Locate the cell with the specified text and output its (x, y) center coordinate. 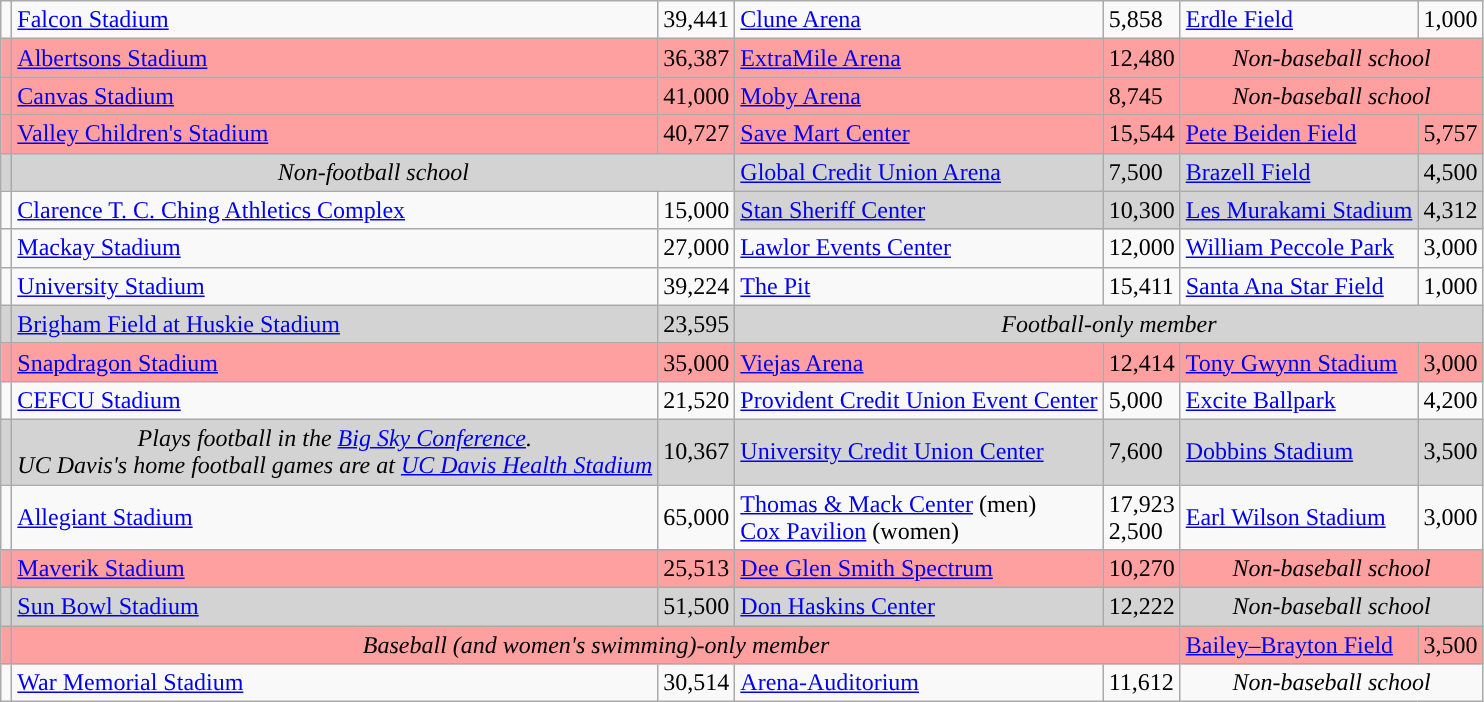
Thomas & Mack Center (men)Cox Pavilion (women) (919, 516)
51,500 (696, 607)
Viejas Arena (919, 362)
Mackay Stadium (335, 248)
Brazell Field (1299, 172)
21,520 (696, 400)
Non-football school (374, 172)
Plays football in the Big Sky Conference.UC Davis's home football games are at UC Davis Health Stadium (335, 452)
7,600 (1142, 452)
Football-only member (1109, 324)
Tony Gwynn Stadium (1299, 362)
Moby Arena (919, 96)
Clune Arena (919, 20)
Dobbins Stadium (1299, 452)
10,367 (696, 452)
5,858 (1142, 20)
ExtraMile Arena (919, 58)
15,411 (1142, 286)
Excite Ballpark (1299, 400)
Provident Credit Union Event Center (919, 400)
10,300 (1142, 210)
The Pit (919, 286)
12,222 (1142, 607)
Maverik Stadium (335, 569)
12,414 (1142, 362)
25,513 (696, 569)
Global Credit Union Arena (919, 172)
Arena-Auditorium (919, 683)
Les Murakami Stadium (1299, 210)
Snapdragon Stadium (335, 362)
Bailey–Brayton Field (1299, 645)
4,200 (1450, 400)
35,000 (696, 362)
65,000 (696, 516)
CEFCU Stadium (335, 400)
Clarence T. C. Ching Athletics Complex (335, 210)
39,441 (696, 20)
10,270 (1142, 569)
Baseball (and women's swimming)-only member (596, 645)
27,000 (696, 248)
Erdle Field (1299, 20)
12,480 (1142, 58)
Dee Glen Smith Spectrum (919, 569)
Brigham Field at Huskie Stadium (335, 324)
Falcon Stadium (335, 20)
War Memorial Stadium (335, 683)
17,9232,500 (1142, 516)
30,514 (696, 683)
University Credit Union Center (919, 452)
11,612 (1142, 683)
Stan Sheriff Center (919, 210)
41,000 (696, 96)
Allegiant Stadium (335, 516)
8,745 (1142, 96)
Pete Beiden Field (1299, 134)
7,500 (1142, 172)
4,500 (1450, 172)
36,387 (696, 58)
Lawlor Events Center (919, 248)
Earl Wilson Stadium (1299, 516)
5,000 (1142, 400)
Canvas Stadium (335, 96)
15,000 (696, 210)
5,757 (1450, 134)
23,595 (696, 324)
Albertsons Stadium (335, 58)
Valley Children's Stadium (335, 134)
Santa Ana Star Field (1299, 286)
Don Haskins Center (919, 607)
University Stadium (335, 286)
Sun Bowl Stadium (335, 607)
Save Mart Center (919, 134)
39,224 (696, 286)
12,000 (1142, 248)
15,544 (1142, 134)
40,727 (696, 134)
William Peccole Park (1299, 248)
4,312 (1450, 210)
